Locate the cell with the specified text and output its (X, Y) center coordinate. 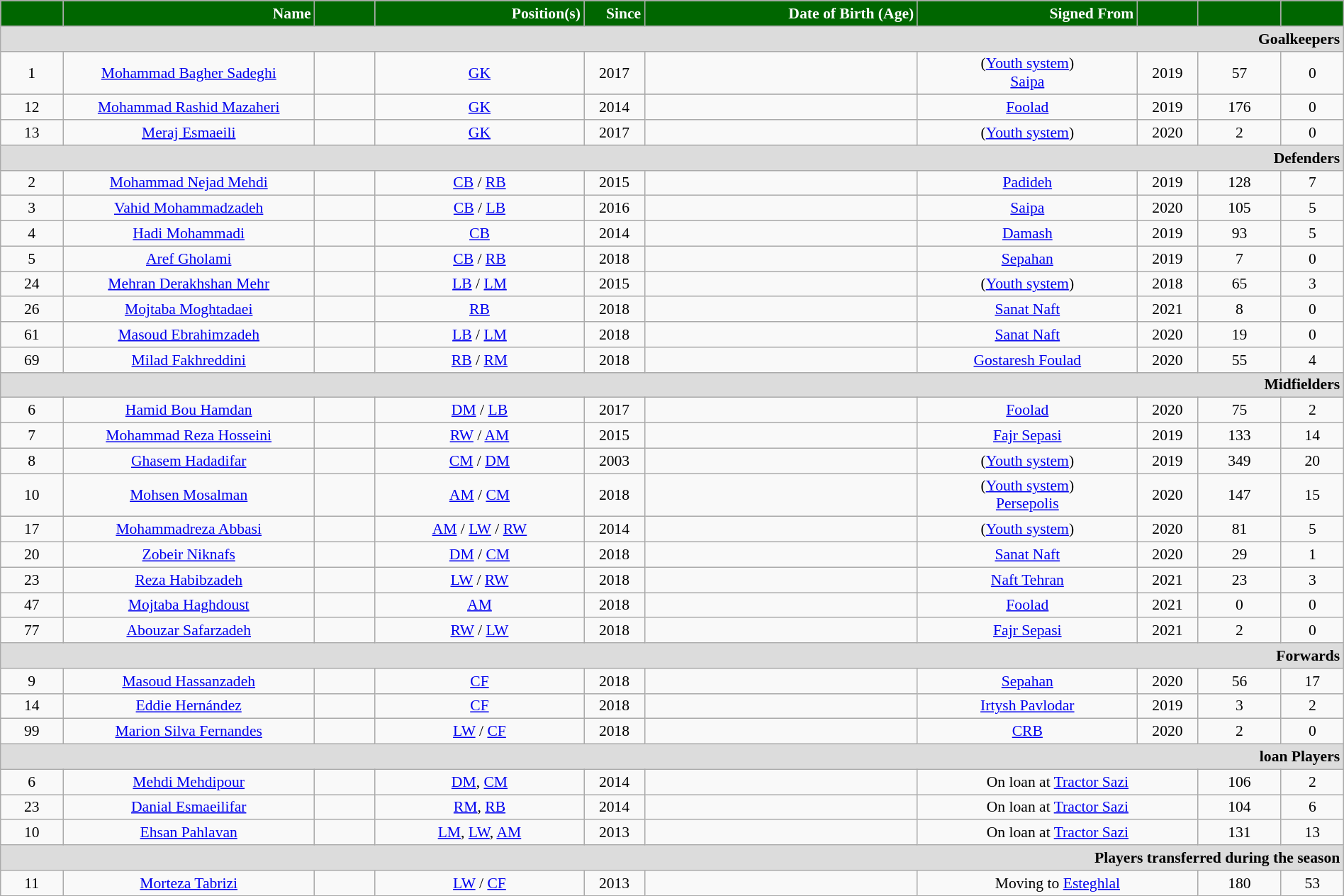
RM, RB (479, 807)
105 (1240, 208)
Mohammad Nejad Mehdi (189, 183)
Mohammad Reza Hosseini (189, 436)
Position(s) (479, 13)
Defenders (672, 158)
Mohammadreza Abbasi (189, 530)
Vahid Mohammadzadeh (189, 208)
AM / LW / RW (479, 530)
Gostaresh Foulad (1027, 360)
Aref Gholami (189, 259)
Since (614, 13)
DM / CM (479, 555)
Date of Birth (Age) (781, 13)
19 (1240, 335)
Marion Silva Fernandes (189, 732)
47 (32, 605)
(Youth system) Persepolis (1027, 495)
Eddie Hernández (189, 706)
Mohammad Rashid Mazaheri (189, 108)
CRB (1027, 732)
Zobeir Niknafs (189, 555)
147 (1240, 495)
RB / RM (479, 360)
69 (32, 360)
DM, CM (479, 782)
9 (32, 681)
AM / CM (479, 495)
LW / RW (479, 580)
2016 (614, 208)
CB / LB (479, 208)
RW / LW (479, 631)
29 (1240, 555)
Ghasem Hadadifar (189, 461)
Moving to Esteghlal (1058, 883)
Irtysh Pavlodar (1027, 706)
DM / LB (479, 410)
53 (1312, 883)
Mehran Derakhshan Mehr (189, 284)
Damash (1027, 234)
77 (32, 631)
12 (32, 108)
Name (189, 13)
Mohsen Mosalman (189, 495)
11 (32, 883)
26 (32, 310)
Mohammad Bagher Sadeghi (189, 72)
24 (32, 284)
133 (1240, 436)
131 (1240, 833)
81 (1240, 530)
128 (1240, 183)
Mehdi Mehdipour (189, 782)
104 (1240, 807)
Milad Fakhreddini (189, 360)
55 (1240, 360)
15 (1312, 495)
Danial Esmaeilifar (189, 807)
Meraj Esmaeili (189, 133)
56 (1240, 681)
57 (1240, 72)
93 (1240, 234)
Goalkeepers (672, 39)
75 (1240, 410)
Hamid Bou Hamdan (189, 410)
Mojtaba Moghtadaei (189, 310)
AM (479, 605)
Forwards (672, 656)
Hadi Mohammadi (189, 234)
2003 (614, 461)
Masoud Ebrahimzadeh (189, 335)
99 (32, 732)
Abouzar Safarzadeh (189, 631)
Mojtaba Haghdoust (189, 605)
61 (32, 335)
RW / AM (479, 436)
RB (479, 310)
349 (1240, 461)
180 (1240, 883)
Players transferred during the season (672, 858)
Padideh (1027, 183)
loan Players (672, 757)
(Youth system) Saipa (1027, 72)
106 (1240, 782)
176 (1240, 108)
Reza Habibzadeh (189, 580)
Ehsan Pahlavan (189, 833)
Masoud Hassanzadeh (189, 681)
Midfielders (672, 385)
Saipa (1027, 208)
CM / DM (479, 461)
65 (1240, 284)
Signed From (1027, 13)
Morteza Tabrizi (189, 883)
CB (479, 234)
LM, LW, AM (479, 833)
Naft Tehran (1027, 580)
